Find where the given text appears and provide that cell's center as [x, y] coordinate. 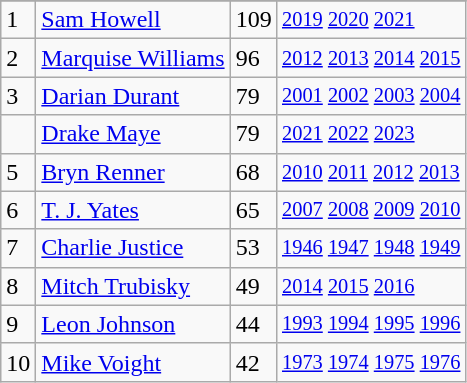
49 [254, 286]
Drake Maye [133, 134]
5 [18, 172]
Mitch Trubisky [133, 286]
Charlie Justice [133, 248]
68 [254, 172]
3 [18, 96]
2001 2002 2003 2004 [371, 96]
1973 1974 1975 1976 [371, 362]
1946 1947 1948 1949 [371, 248]
109 [254, 20]
2021 2022 2023 [371, 134]
96 [254, 58]
Marquise Williams [133, 58]
Darian Durant [133, 96]
Bryn Renner [133, 172]
T. J. Yates [133, 210]
42 [254, 362]
2012 2013 2014 2015 [371, 58]
53 [254, 248]
2014 2015 2016 [371, 286]
8 [18, 286]
44 [254, 324]
Leon Johnson [133, 324]
2 [18, 58]
2010 2011 2012 2013 [371, 172]
2007 2008 2009 2010 [371, 210]
6 [18, 210]
1993 1994 1995 1996 [371, 324]
Mike Voight [133, 362]
65 [254, 210]
2019 2020 2021 [371, 20]
7 [18, 248]
Sam Howell [133, 20]
10 [18, 362]
9 [18, 324]
1 [18, 20]
